For the text-containing cell, return its midpoint in (x, y) coordinate format. 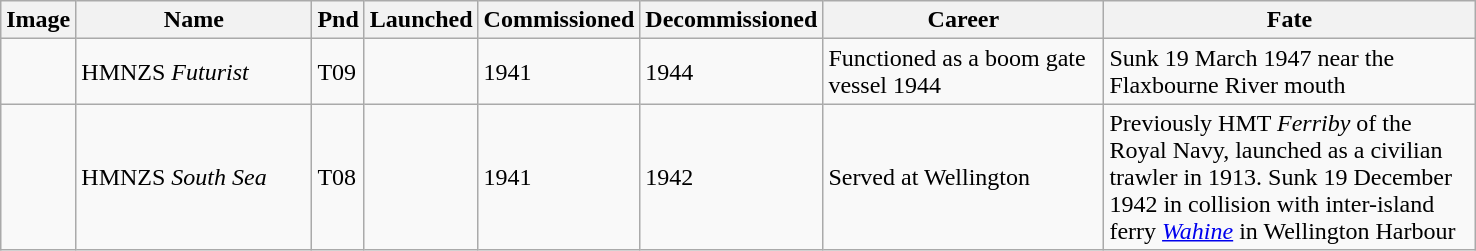
HMNZS Futurist (194, 72)
HMNZS South Sea (194, 177)
Fate (1290, 20)
Commissioned (559, 20)
T08 (338, 177)
Decommissioned (732, 20)
Sunk 19 March 1947 near the Flaxbourne River mouth (1290, 72)
T09 (338, 72)
1942 (732, 177)
Pnd (338, 20)
1944 (732, 72)
Career (964, 20)
Name (194, 20)
Functioned as a boom gate vessel 1944 (964, 72)
Launched (421, 20)
Image (38, 20)
Served at Wellington (964, 177)
